Return (x, y) of the center of cell containing provided text 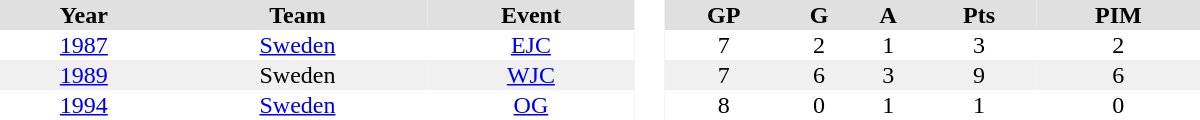
Year (84, 15)
A (888, 15)
GP (724, 15)
1989 (84, 75)
OG (530, 105)
EJC (530, 45)
8 (724, 105)
WJC (530, 75)
1987 (84, 45)
G (818, 15)
Event (530, 15)
Pts (980, 15)
1994 (84, 105)
Team (298, 15)
9 (980, 75)
PIM (1118, 15)
